Identify which cell holds the provided text, then report its [X, Y] central coordinate. 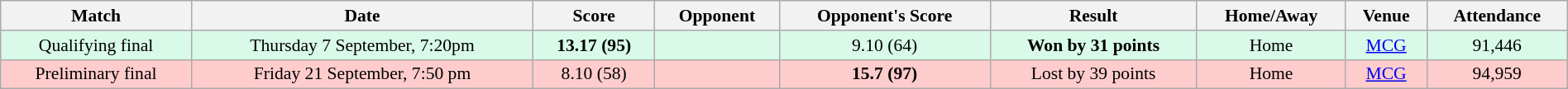
Attendance [1497, 16]
Friday 21 September, 7:50 pm [362, 74]
Preliminary final [96, 74]
15.7 (97) [885, 74]
Score [594, 16]
Home/Away [1271, 16]
Match [96, 16]
94,959 [1497, 74]
8.10 (58) [594, 74]
Date [362, 16]
Venue [1386, 16]
Won by 31 points [1093, 45]
91,446 [1497, 45]
Lost by 39 points [1093, 74]
Qualifying final [96, 45]
Thursday 7 September, 7:20pm [362, 45]
9.10 (64) [885, 45]
Result [1093, 16]
Opponent's Score [885, 16]
Opponent [718, 16]
13.17 (95) [594, 45]
